Extract the [X, Y] coordinate from the center of the cell holding the provided text.  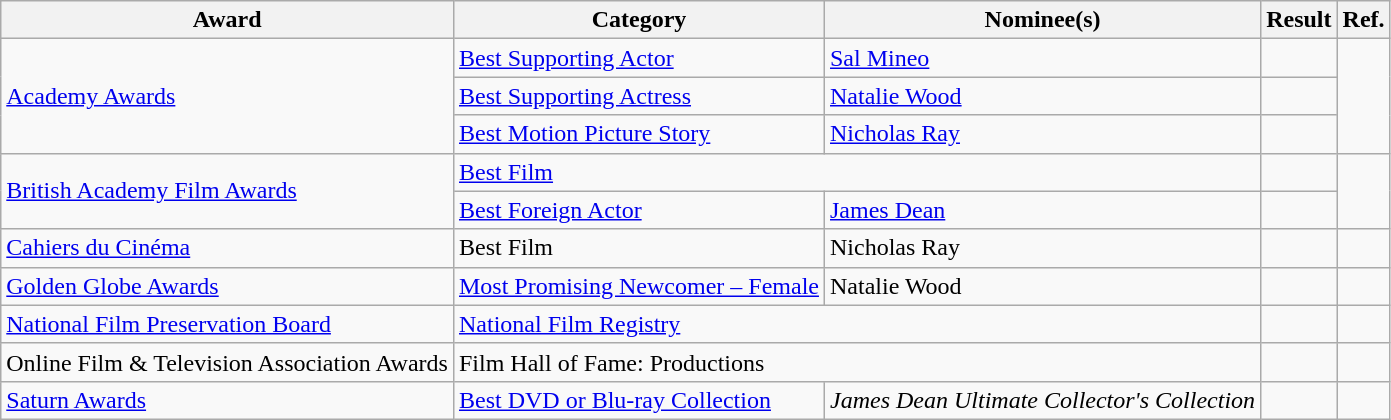
Film Hall of Fame: Productions [856, 362]
Result [1299, 20]
James Dean [1042, 210]
Nominee(s) [1042, 20]
Sal Mineo [1042, 58]
National Film Registry [856, 324]
Best DVD or Blu-ray Collection [638, 400]
National Film Preservation Board [228, 324]
Academy Awards [228, 96]
James Dean Ultimate Collector's Collection [1042, 400]
Best Foreign Actor [638, 210]
Award [228, 20]
Ref. [1364, 20]
Online Film & Television Association Awards [228, 362]
Best Motion Picture Story [638, 134]
Saturn Awards [228, 400]
Best Supporting Actor [638, 58]
Golden Globe Awards [228, 286]
Best Supporting Actress [638, 96]
Cahiers du Cinéma [228, 248]
Most Promising Newcomer – Female [638, 286]
Category [638, 20]
British Academy Film Awards [228, 191]
